Identify which cell holds the provided text, then report its [x, y] central coordinate. 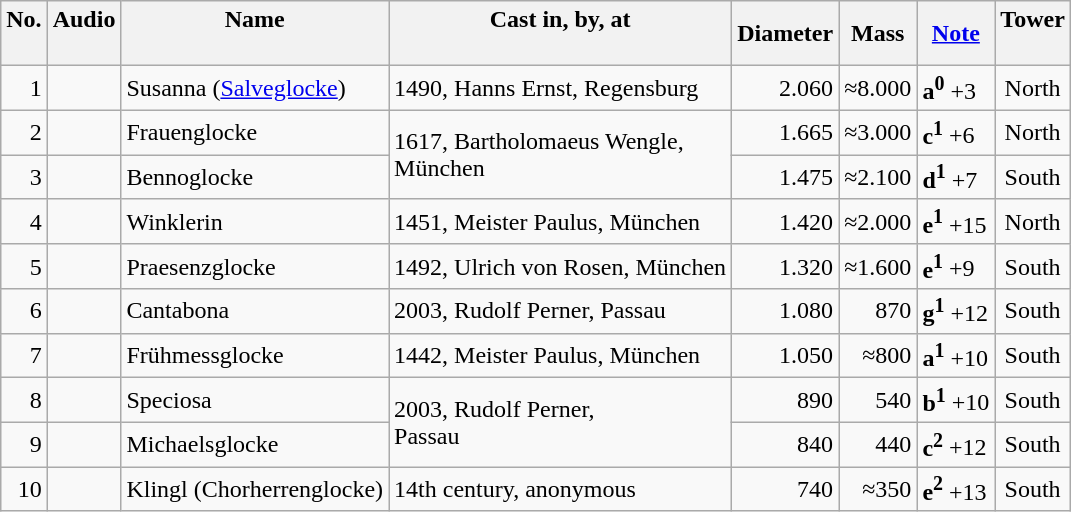
Diameter [786, 34]
Bennoglocke [255, 178]
2003, Rudolf Perner,Passau [560, 422]
2 [24, 132]
Speciosa [255, 400]
≈8.000 [878, 88]
1.420 [786, 222]
Klingl (Chorherrenglocke) [255, 490]
Name [255, 34]
7 [24, 356]
g1 +12 [956, 312]
a0 +3 [956, 88]
1492, Ulrich von Rosen, München [560, 266]
c1 +6 [956, 132]
1.475 [786, 178]
≈800 [878, 356]
14th century, anonymous [560, 490]
9 [24, 444]
≈3.000 [878, 132]
e2 +13 [956, 490]
2.060 [786, 88]
1617, Bartholomaeus Wengle,München [560, 154]
Susanna (Salveglocke) [255, 88]
Frauenglocke [255, 132]
≈1.600 [878, 266]
8 [24, 400]
1.665 [786, 132]
Mass [878, 34]
Audio [84, 34]
Winklerin [255, 222]
Note [956, 34]
440 [878, 444]
6 [24, 312]
1490, Hanns Ernst, Regensburg [560, 88]
No. [24, 34]
Praesenzglocke [255, 266]
e1 +15 [956, 222]
a1 +10 [956, 356]
Cast in, by, at [560, 34]
1 [24, 88]
4 [24, 222]
870 [878, 312]
2003, Rudolf Perner, Passau [560, 312]
1.080 [786, 312]
d1 +7 [956, 178]
Michaelsglocke [255, 444]
c2 +12 [956, 444]
1451, Meister Paulus, München [560, 222]
Tower [1033, 34]
840 [786, 444]
≈350 [878, 490]
540 [878, 400]
Cantabona [255, 312]
1.320 [786, 266]
5 [24, 266]
10 [24, 490]
890 [786, 400]
≈2.100 [878, 178]
3 [24, 178]
740 [786, 490]
≈2.000 [878, 222]
1.050 [786, 356]
1442, Meister Paulus, München [560, 356]
b1 +10 [956, 400]
Frühmessglocke [255, 356]
e1 +9 [956, 266]
